Extract the [x, y] coordinate from the center of the cell holding the provided text.  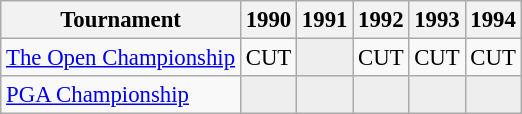
1992 [381, 20]
1991 [325, 20]
Tournament [121, 20]
1993 [437, 20]
The Open Championship [121, 58]
1994 [493, 20]
PGA Championship [121, 95]
1990 [268, 20]
